Detect which cell encompasses the target text, then output its [x, y] center coordinate. 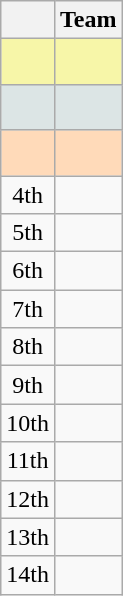
5th [28, 233]
6th [28, 271]
4th [28, 195]
Team [88, 20]
13th [28, 537]
8th [28, 347]
12th [28, 499]
9th [28, 385]
10th [28, 423]
14th [28, 575]
11th [28, 461]
7th [28, 309]
